For the text-containing cell, return its midpoint in (X, Y) coordinate format. 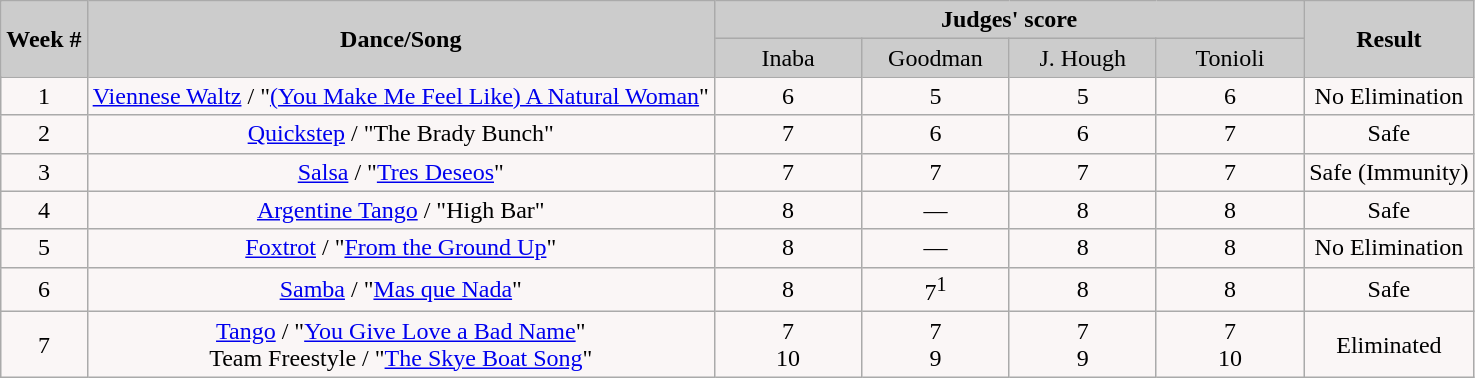
Viennese Waltz / "(You Make Me Feel Like) A Natural Woman" (400, 96)
Quickstep / "The Brady Bunch" (400, 134)
Argentine Tango / "High Bar" (400, 210)
Tango / "You Give Love a Bad Name"Team Freestyle / "The Skye Boat Song" (400, 344)
Foxtrot / "From the Ground Up" (400, 248)
Salsa / "Tres Deseos" (400, 172)
3 (44, 172)
Inaba (788, 58)
Samba / "Mas que Nada" (400, 290)
2 (44, 134)
Result (1389, 39)
Goodman (936, 58)
J. Hough (1082, 58)
Dance/Song (400, 39)
Safe (Immunity) (1389, 172)
71 (936, 290)
Judges' score (1008, 20)
Eliminated (1389, 344)
4 (44, 210)
Tonioli (1230, 58)
1 (44, 96)
Week # (44, 39)
